Pinpoint the cell where the given text exists, returning its (X, Y) midpoint coordinate. 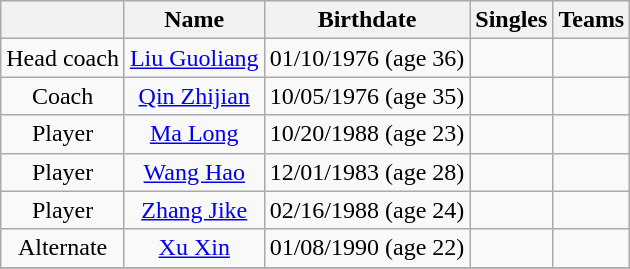
Coach (63, 96)
12/01/1983 (age 28) (367, 172)
01/10/1976 (age 36) (367, 58)
02/16/1988 (age 24) (367, 210)
Liu Guoliang (194, 58)
Head coach (63, 58)
Singles (512, 20)
Qin Zhijian (194, 96)
01/08/1990 (age 22) (367, 248)
Ma Long (194, 134)
Alternate (63, 248)
10/05/1976 (age 35) (367, 96)
Birthdate (367, 20)
10/20/1988 (age 23) (367, 134)
Name (194, 20)
Zhang Jike (194, 210)
Teams (592, 20)
Xu Xin (194, 248)
Wang Hao (194, 172)
